Return [x, y] of the center of cell containing provided text 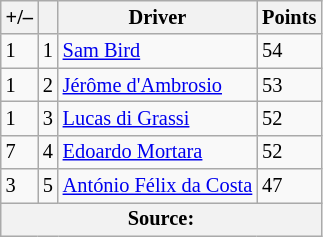
2 [48, 85]
Source: [161, 219]
Edoardo Mortara [158, 152]
47 [289, 186]
António Félix da Costa [158, 186]
54 [289, 51]
Jérôme d'Ambrosio [158, 85]
+/– [20, 17]
Sam Bird [158, 51]
Driver [158, 17]
53 [289, 85]
Lucas di Grassi [158, 118]
5 [48, 186]
7 [20, 152]
4 [48, 152]
Points [289, 17]
